Capture the cell that displays the provided text and extract its [X, Y] central coordinate. 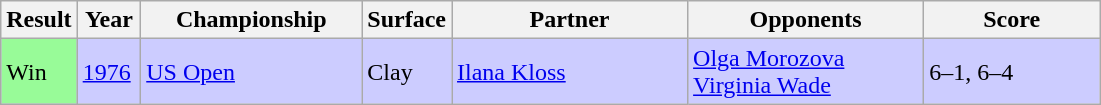
Opponents [806, 20]
Championship [252, 20]
6–1, 6–4 [1012, 72]
Olga Morozova Virginia Wade [806, 72]
Result [39, 20]
Score [1012, 20]
1976 [109, 72]
Year [109, 20]
Surface [407, 20]
Win [39, 72]
Partner [570, 20]
Clay [407, 72]
Ilana Kloss [570, 72]
US Open [252, 72]
